Provide the (x, y) coordinate of the cell's center where the given text is located.  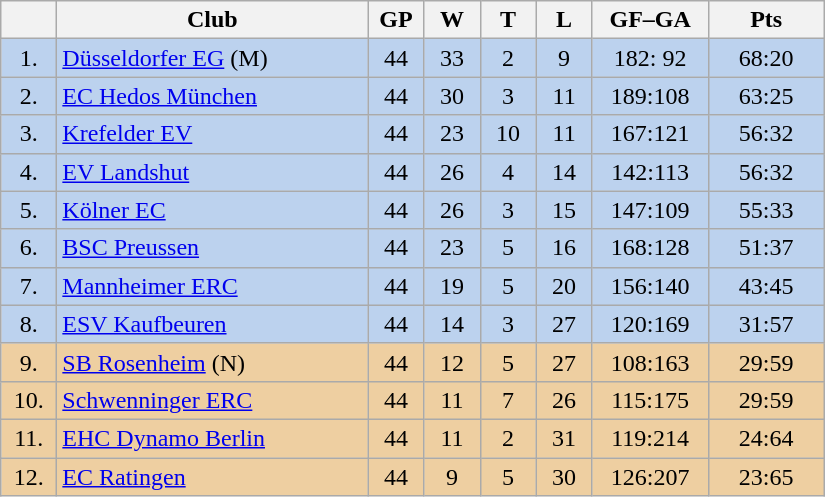
19 (452, 286)
68:20 (766, 58)
126:207 (650, 477)
9. (29, 362)
108:163 (650, 362)
167:121 (650, 134)
BSC Preussen (212, 248)
10 (508, 134)
Krefelder EV (212, 134)
120:169 (650, 324)
Schwenninger ERC (212, 400)
189:108 (650, 96)
Club (212, 20)
142:113 (650, 172)
31 (564, 438)
2. (29, 96)
24:64 (766, 438)
L (564, 20)
168:128 (650, 248)
15 (564, 210)
T (508, 20)
EV Landshut (212, 172)
7 (508, 400)
6. (29, 248)
4. (29, 172)
23:65 (766, 477)
63:25 (766, 96)
10. (29, 400)
SB Rosenheim (N) (212, 362)
31:57 (766, 324)
8. (29, 324)
55:33 (766, 210)
5. (29, 210)
182: 92 (650, 58)
51:37 (766, 248)
EC Hedos München (212, 96)
20 (564, 286)
12 (452, 362)
EC Ratingen (212, 477)
119:214 (650, 438)
Kölner EC (212, 210)
1. (29, 58)
Pts (766, 20)
3. (29, 134)
147:109 (650, 210)
ESV Kaufbeuren (212, 324)
11. (29, 438)
GF–GA (650, 20)
W (452, 20)
Mannheimer ERC (212, 286)
7. (29, 286)
4 (508, 172)
12. (29, 477)
16 (564, 248)
Düsseldorfer EG (M) (212, 58)
43:45 (766, 286)
33 (452, 58)
115:175 (650, 400)
156:140 (650, 286)
GP (396, 20)
EHC Dynamo Berlin (212, 438)
